From the cell containing the given text, extract its center point as (X, Y) coordinate. 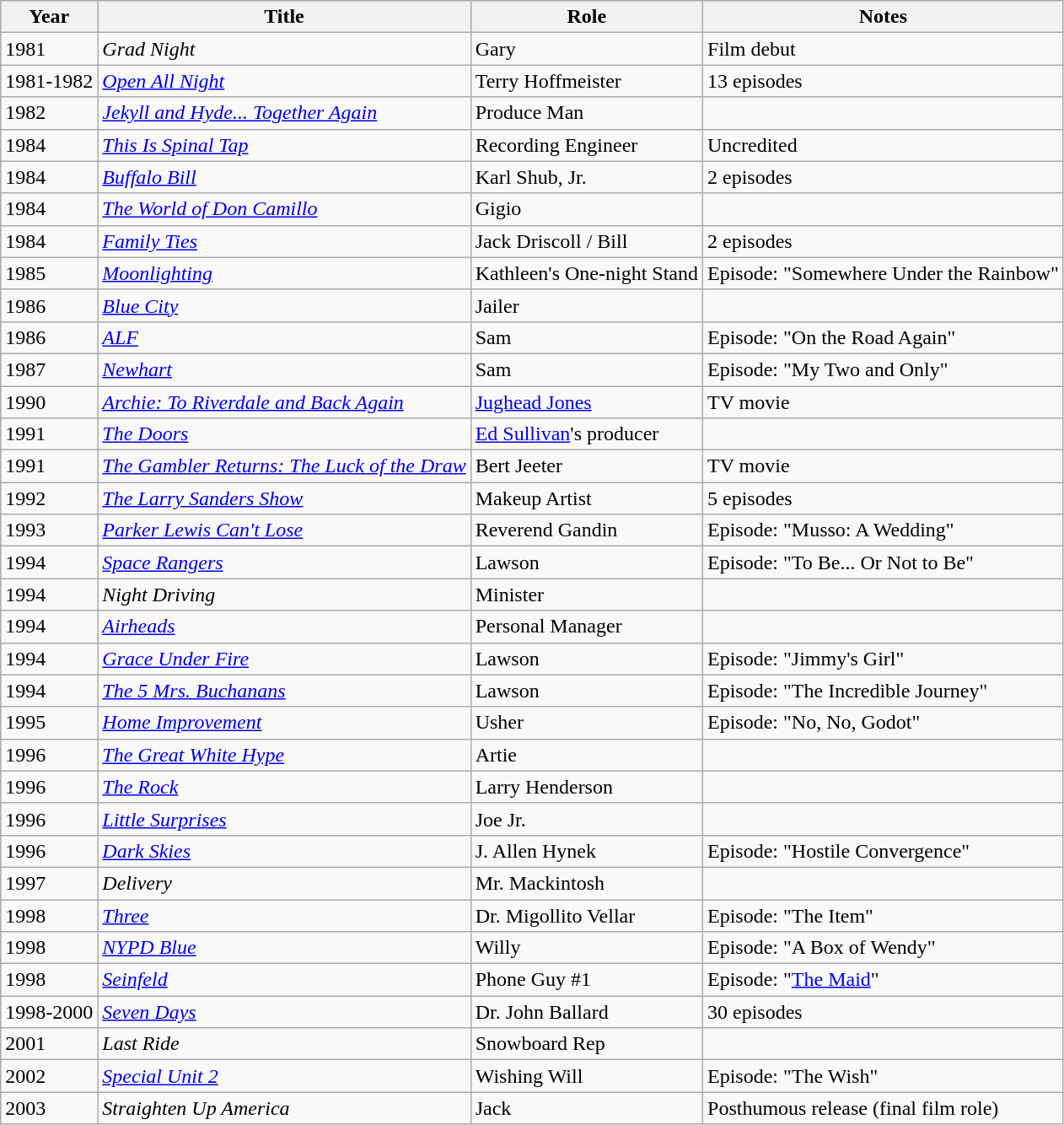
Larry Henderson (587, 787)
Episode: "On the Road Again" (884, 337)
Minister (587, 595)
Episode: "The Wish" (884, 1076)
Dr. John Ballard (587, 1012)
Jack (587, 1108)
Jack Driscoll / Bill (587, 241)
Seinfeld (284, 980)
Night Driving (284, 595)
Karl Shub, Jr. (587, 177)
Episode: "No, No, Godot" (884, 723)
Moonlighting (284, 273)
Airheads (284, 627)
The 5 Mrs. Buchanans (284, 691)
1997 (49, 883)
Episode: "Somewhere Under the Rainbow" (884, 273)
Episode: "My Two and Only" (884, 369)
2001 (49, 1044)
30 episodes (884, 1012)
Episode: "Jimmy's Girl" (884, 659)
Terry Hoffmeister (587, 81)
Willy (587, 948)
The Gambler Returns: The Luck of the Draw (284, 466)
The Doors (284, 434)
Gary (587, 49)
Episode: "Hostile Convergence" (884, 851)
The World of Don Camillo (284, 209)
Newhart (284, 369)
Personal Manager (587, 627)
Mr. Mackintosh (587, 883)
Seven Days (284, 1012)
Phone Guy #1 (587, 980)
Special Unit 2 (284, 1076)
Posthumous release (final film role) (884, 1108)
Episode: "To Be... Or Not to Be" (884, 562)
Wishing Will (587, 1076)
Year (49, 17)
2002 (49, 1076)
Usher (587, 723)
Uncredited (884, 145)
Open All Night (284, 81)
Bert Jeeter (587, 466)
Jailer (587, 305)
2003 (49, 1108)
Little Surprises (284, 819)
Artie (587, 755)
Family Ties (284, 241)
Title (284, 17)
ALF (284, 337)
Role (587, 17)
Last Ride (284, 1044)
Delivery (284, 883)
Jughead Jones (587, 402)
Straighten Up America (284, 1108)
Film debut (884, 49)
Kathleen's One-night Stand (587, 273)
Snowboard Rep (587, 1044)
Dark Skies (284, 851)
The Larry Sanders Show (284, 498)
This Is Spinal Tap (284, 145)
Grad Night (284, 49)
Dr. Migollito Vellar (587, 915)
1982 (49, 113)
5 episodes (884, 498)
Ed Sullivan's producer (587, 434)
1993 (49, 530)
J. Allen Hynek (587, 851)
1992 (49, 498)
1990 (49, 402)
Space Rangers (284, 562)
Joe Jr. (587, 819)
1998-2000 (49, 1012)
1985 (49, 273)
Episode: "Musso: A Wedding" (884, 530)
Three (284, 915)
1987 (49, 369)
Episode: "The Incredible Journey" (884, 691)
Grace Under Fire (284, 659)
1995 (49, 723)
NYPD Blue (284, 948)
Episode: "The Item" (884, 915)
Recording Engineer (587, 145)
1981 (49, 49)
The Rock (284, 787)
Produce Man (587, 113)
13 episodes (884, 81)
Blue City (284, 305)
Makeup Artist (587, 498)
Jekyll and Hyde... Together Again (284, 113)
Reverend Gandin (587, 530)
Episode: "The Maid" (884, 980)
Archie: To Riverdale and Back Again (284, 402)
Parker Lewis Can't Lose (284, 530)
Episode: "A Box of Wendy" (884, 948)
The Great White Hype (284, 755)
Buffalo Bill (284, 177)
Gigio (587, 209)
Notes (884, 17)
1981-1982 (49, 81)
Home Improvement (284, 723)
